Scan for the cell matching the given text and deliver its [X, Y] coordinate at center. 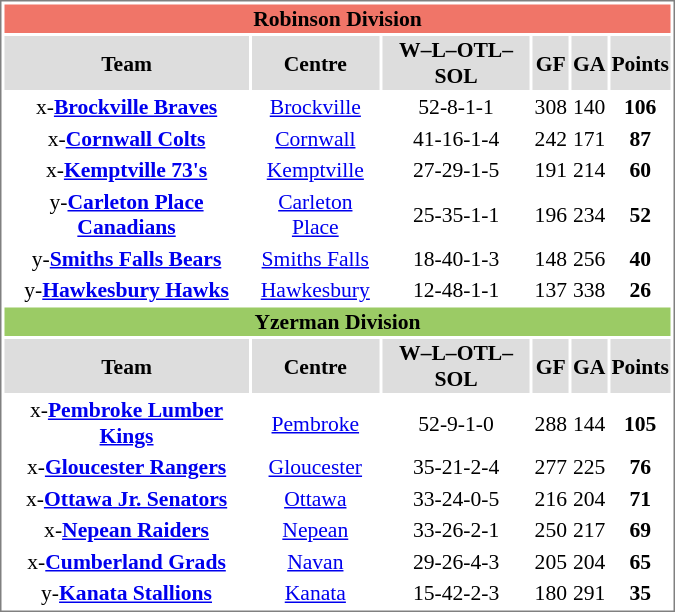
33-26-2-1 [456, 530]
71 [640, 498]
76 [640, 467]
x-Kemptville 73's [126, 170]
60 [640, 170]
225 [590, 467]
Cornwall [316, 138]
214 [590, 170]
Gloucester [316, 467]
x-Ottawa Jr. Senators [126, 498]
Brockville [316, 107]
y-Kanata Stallions [126, 593]
291 [590, 593]
308 [550, 107]
105 [640, 423]
52-8-1-1 [456, 107]
x-Nepean Raiders [126, 530]
25-35-1-1 [456, 215]
242 [550, 138]
250 [550, 530]
x-Brockville Braves [126, 107]
106 [640, 107]
216 [550, 498]
18-40-1-3 [456, 258]
196 [550, 215]
33-24-0-5 [456, 498]
Nepean [316, 530]
Kemptville [316, 170]
171 [590, 138]
144 [590, 423]
140 [590, 107]
277 [550, 467]
y-Carleton Place Canadians [126, 215]
Kanata [316, 593]
12-48-1-1 [456, 290]
x-Gloucester Rangers [126, 467]
26 [640, 290]
35-21-2-4 [456, 467]
52-9-1-0 [456, 423]
41-16-1-4 [456, 138]
Yzerman Division [337, 322]
217 [590, 530]
87 [640, 138]
338 [590, 290]
148 [550, 258]
288 [550, 423]
Carleton Place [316, 215]
x-Cornwall Colts [126, 138]
191 [550, 170]
x-Cumberland Grads [126, 562]
x-Pembroke Lumber Kings [126, 423]
Navan [316, 562]
52 [640, 215]
40 [640, 258]
15-42-2-3 [456, 593]
256 [590, 258]
Pembroke [316, 423]
29-26-4-3 [456, 562]
137 [550, 290]
35 [640, 593]
234 [590, 215]
Ottawa [316, 498]
y-Smiths Falls Bears [126, 258]
Hawkesbury [316, 290]
Smiths Falls [316, 258]
27-29-1-5 [456, 170]
65 [640, 562]
Robinson Division [337, 18]
205 [550, 562]
y-Hawkesbury Hawks [126, 290]
69 [640, 530]
180 [550, 593]
